Pinpoint the cell where the given text exists, returning its [X, Y] midpoint coordinate. 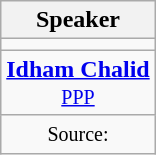
Speaker [78, 20]
Idham ChalidPPP [78, 82]
Source: [78, 134]
